Return (X, Y) of the center of cell containing provided text 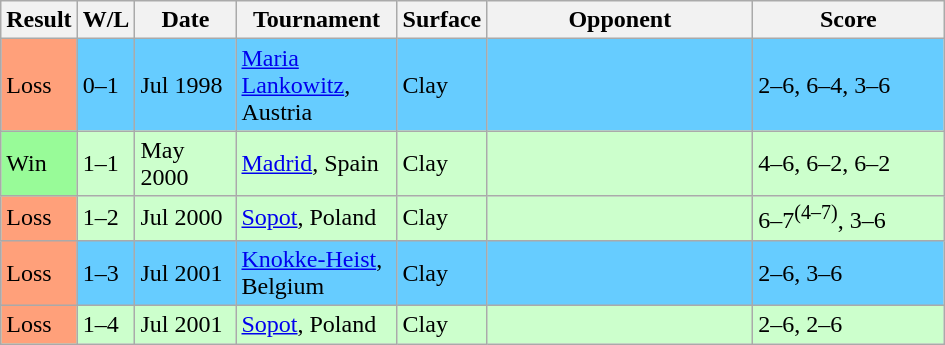
Score (848, 20)
Jul 1998 (186, 85)
May 2000 (186, 164)
Surface (442, 20)
Madrid, Spain (316, 164)
1–2 (106, 218)
1–4 (106, 325)
Maria Lankowitz, Austria (316, 85)
Tournament (316, 20)
2–6, 3–6 (848, 272)
1–3 (106, 272)
2–6, 2–6 (848, 325)
Knokke-Heist, Belgium (316, 272)
0–1 (106, 85)
1–1 (106, 164)
4–6, 6–2, 6–2 (848, 164)
Win (39, 164)
Opponent (620, 20)
Date (186, 20)
Result (39, 20)
W/L (106, 20)
Jul 2000 (186, 218)
2–6, 6–4, 3–6 (848, 85)
6–7(4–7), 3–6 (848, 218)
